Identify which cell holds the provided text, then report its [X, Y] central coordinate. 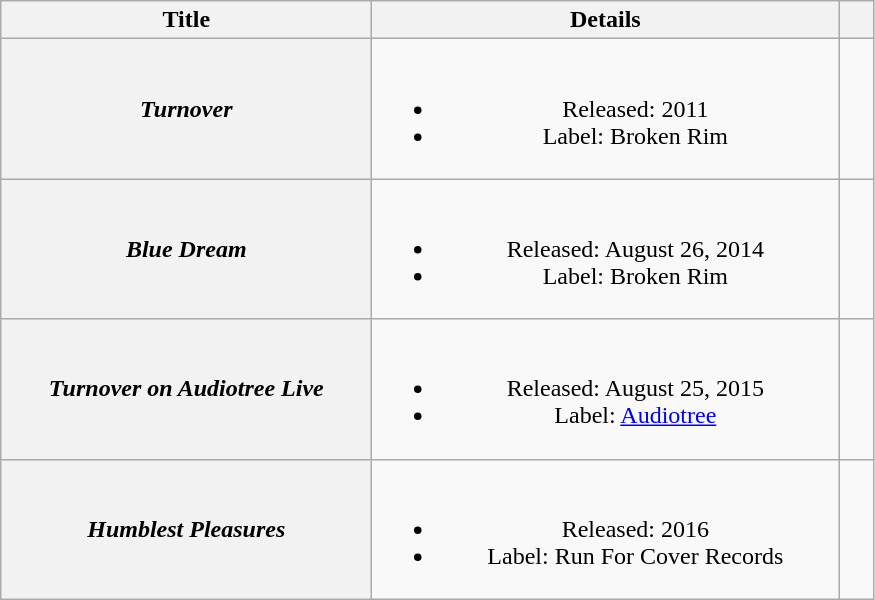
Released: August 26, 2014Label: Broken Rim [606, 249]
Details [606, 20]
Blue Dream [186, 249]
Released: August 25, 2015Label: Audiotree [606, 389]
Turnover on Audiotree Live [186, 389]
Released: 2011Label: Broken Rim [606, 109]
Released: 2016Label: Run For Cover Records [606, 529]
Title [186, 20]
Humblest Pleasures [186, 529]
Turnover [186, 109]
